Determine the (X, Y) coordinate at the center of the cell enclosing the given text.  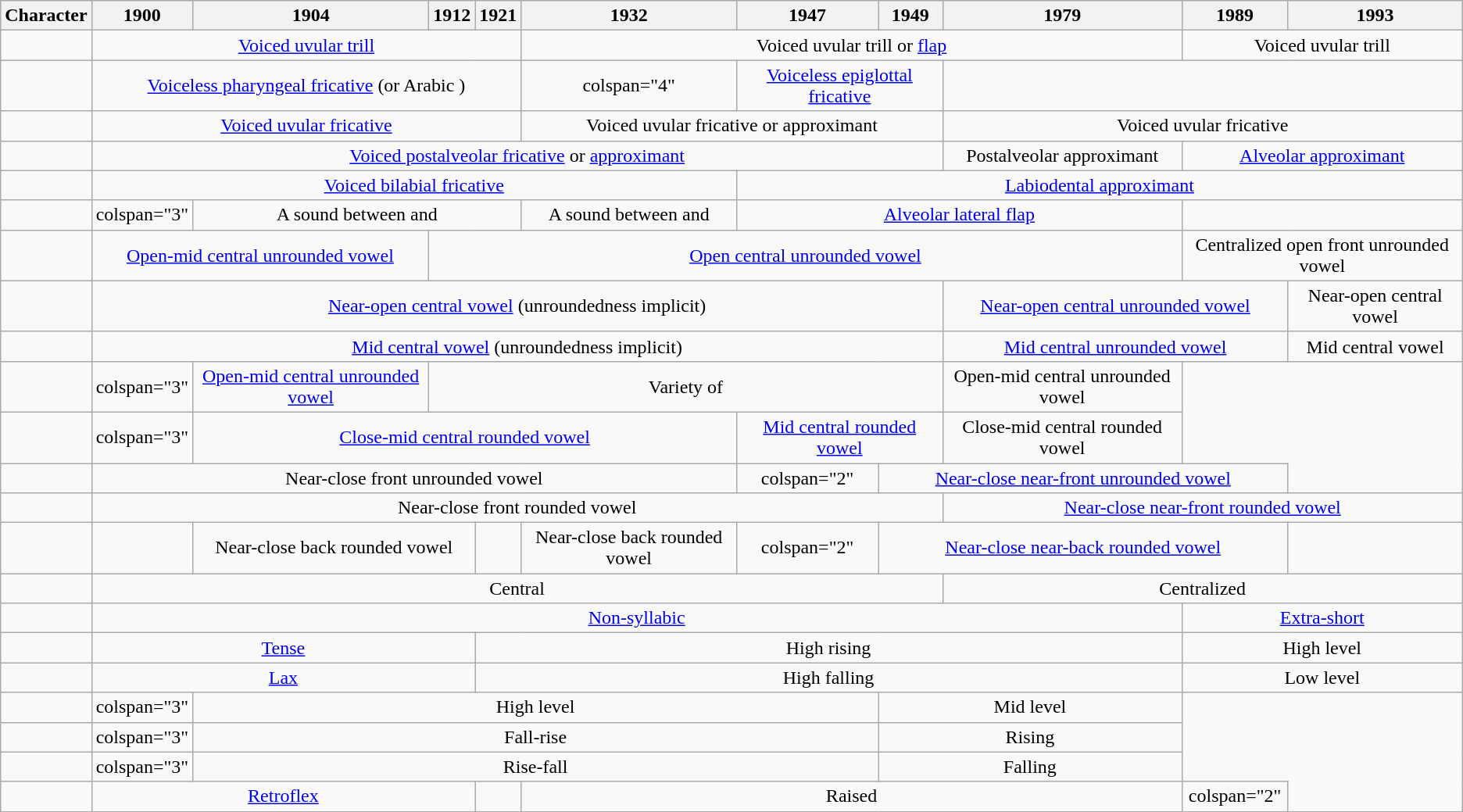
Rise-fall (536, 767)
1921 (499, 16)
Near-close near-front unrounded vowel (1083, 478)
Alveolar approximant (1322, 156)
Near-close front unrounded vowel (414, 478)
Near-open central vowel (1375, 306)
Rising (1030, 737)
Mid central vowel (unroundedness implicit) (517, 346)
Low level (1322, 678)
Centralized open front unrounded vowel (1322, 255)
Voiced uvular trill or flap (852, 45)
Mid central rounded vowel (840, 438)
High falling (828, 678)
Retroflex (283, 796)
Falling (1030, 767)
Near-open central unrounded vowel (1115, 306)
Alveolar lateral flap (960, 215)
Lax (283, 678)
1993 (1375, 16)
Raised (852, 796)
Mid central unrounded vowel (1115, 346)
colspan="4" (629, 86)
Near-close near-front rounded vowel (1202, 508)
Voiced uvular fricative or approximant (731, 126)
1949 (911, 16)
1932 (629, 16)
Voiceless epiglottal fricative (840, 86)
Tense (283, 648)
Centralized (1202, 588)
Postalveolar approximant (1062, 156)
Labiodental approximant (1100, 185)
Fall-rise (536, 737)
1912 (452, 16)
Central (517, 588)
Open central unrounded vowel (805, 255)
1904 (311, 16)
Near-open central vowel (unroundedness implicit) (517, 306)
1947 (808, 16)
Voiced bilabial fricative (414, 185)
Near-close front rounded vowel (517, 508)
1900 (142, 16)
1989 (1235, 16)
Mid level (1030, 707)
Extra-short (1322, 618)
Near-close near-back rounded vowel (1083, 549)
Mid central vowel (1375, 346)
High rising (828, 648)
Voiceless pharyngeal fricative (or Arabic ) (306, 86)
Variety of (686, 386)
1979 (1062, 16)
Voiced postalveolar fricative or approximant (517, 156)
Non-syllabic (636, 618)
Character (46, 16)
